Detect which cell encompasses the target text, then output its [X, Y] center coordinate. 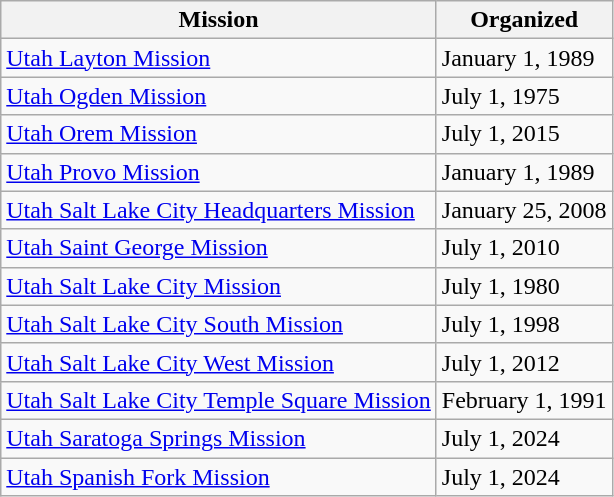
July 1, 2015 [524, 134]
January 25, 2008 [524, 210]
Utah Salt Lake City West Mission [219, 362]
Utah Orem Mission [219, 134]
July 1, 2010 [524, 248]
Utah Saint George Mission [219, 248]
Utah Spanish Fork Mission [219, 477]
February 1, 1991 [524, 400]
Utah Provo Mission [219, 172]
Utah Salt Lake City Temple Square Mission [219, 400]
July 1, 1980 [524, 286]
Utah Salt Lake City South Mission [219, 324]
Mission [219, 20]
Utah Saratoga Springs Mission [219, 438]
Utah Ogden Mission [219, 96]
July 1, 1998 [524, 324]
Utah Layton Mission [219, 58]
Utah Salt Lake City Headquarters Mission [219, 210]
Organized [524, 20]
July 1, 2012 [524, 362]
Utah Salt Lake City Mission [219, 286]
July 1, 1975 [524, 96]
